Identify which cell holds the provided text, then report its [x, y] central coordinate. 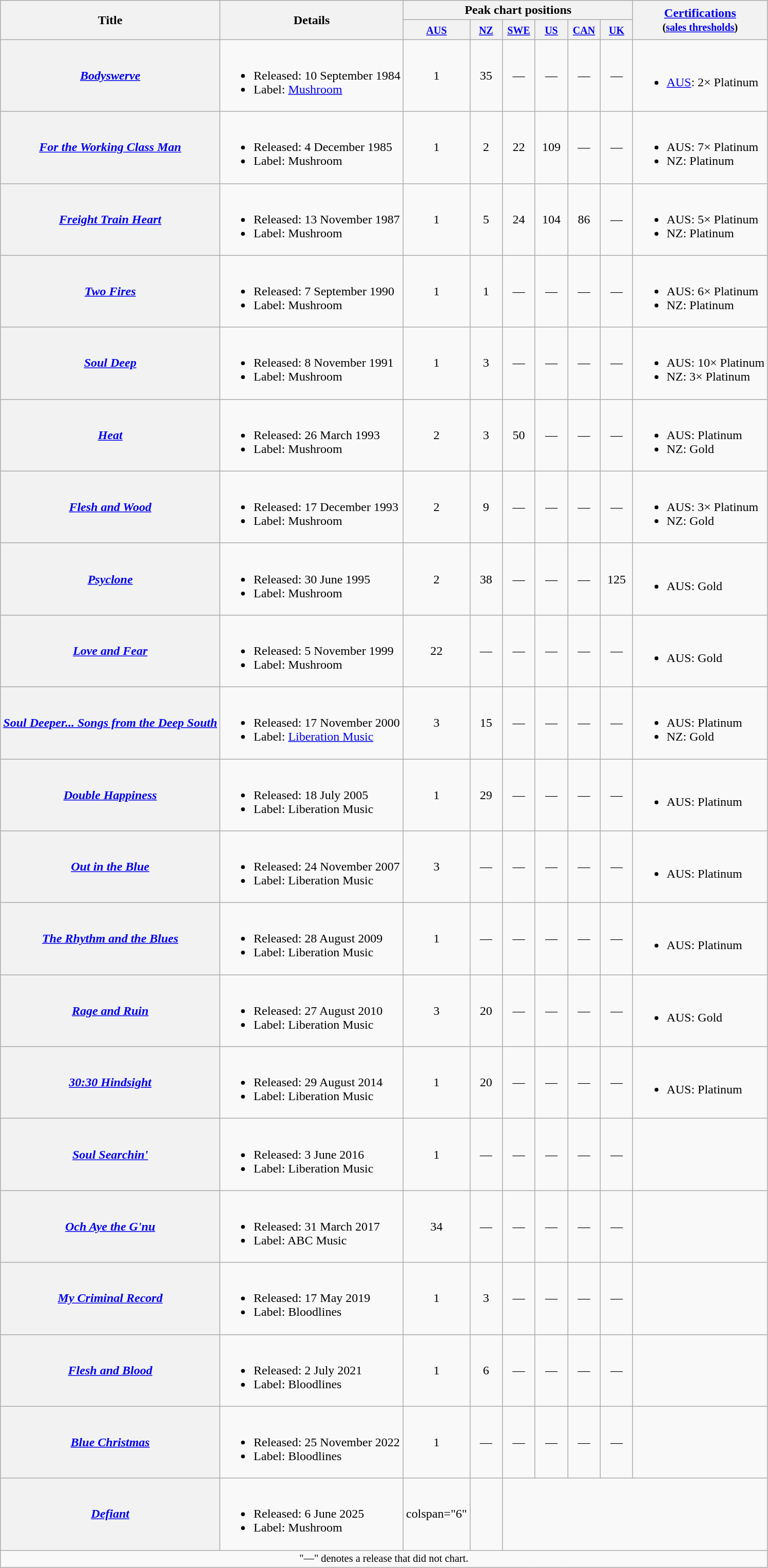
Soul Deep [110, 363]
Soul Searchin' [110, 1155]
Released: 30 June 1995Label: Mushroom [312, 579]
Released: 7 September 1990Label: Mushroom [312, 291]
The Rhythm and the Blues [110, 939]
Released: 5 November 1999Label: Mushroom [312, 651]
109 [551, 147]
Heat [110, 435]
Soul Deeper... Songs from the Deep South [110, 723]
5 [486, 219]
Och Aye the G'nu [110, 1226]
Released: 27 August 2010Label: Liberation Music [312, 1011]
Released: 28 August 2009Label: Liberation Music [312, 939]
Released: 17 November 2000Label: Liberation Music [312, 723]
"—" denotes a release that did not chart. [384, 1559]
Peak chart positions [519, 10]
Flesh and Wood [110, 507]
Released: 17 May 2019Label: Bloodlines [312, 1298]
colspan="6" [437, 1514]
Title [110, 20]
30:30 Hindsight [110, 1083]
AUS: 2× Platinum [700, 75]
CAN [584, 30]
AUS: 6× PlatinumNZ: Platinum [700, 291]
For the Working Class Man [110, 147]
US [551, 30]
Released: 13 November 1987Label: Mushroom [312, 219]
Rage and Ruin [110, 1011]
SWE [519, 30]
Released: 6 June 2025Label: Mushroom [312, 1514]
Details [312, 20]
50 [519, 435]
86 [584, 219]
UK [617, 30]
Released: 10 September 1984Label: Mushroom [312, 75]
Released: 24 November 2007Label: Liberation Music [312, 867]
AUS: 3× PlatinumNZ: Gold [700, 507]
AUS [437, 30]
Released: 17 December 1993Label: Mushroom [312, 507]
NZ [486, 30]
Released: 2 July 2021Label: Bloodlines [312, 1370]
9 [486, 507]
Released: 29 August 2014Label: Liberation Music [312, 1083]
My Criminal Record [110, 1298]
38 [486, 579]
Released: 3 June 2016Label: Liberation Music [312, 1155]
Released: 31 March 2017Label: ABC Music [312, 1226]
Defiant [110, 1514]
Released: 8 November 1991Label: Mushroom [312, 363]
Psyclone [110, 579]
Released: 18 July 2005Label: Liberation Music [312, 795]
125 [617, 579]
Out in the Blue [110, 867]
Love and Fear [110, 651]
29 [486, 795]
Freight Train Heart [110, 219]
AUS: 10× PlatinumNZ: 3× Platinum [700, 363]
AUS: 5× PlatinumNZ: Platinum [700, 219]
Double Happiness [110, 795]
34 [437, 1226]
15 [486, 723]
Certifications(sales thresholds) [700, 20]
Released: 25 November 2022Label: Bloodlines [312, 1442]
24 [519, 219]
6 [486, 1370]
AUS: 7× PlatinumNZ: Platinum [700, 147]
Flesh and Blood [110, 1370]
Blue Christmas [110, 1442]
Released: 26 March 1993Label: Mushroom [312, 435]
Two Fires [110, 291]
104 [551, 219]
Released: 4 December 1985Label: Mushroom [312, 147]
Bodyswerve [110, 75]
35 [486, 75]
